Return [x, y] of the center of cell containing provided text 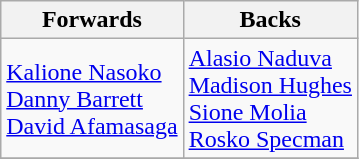
Kalione Nasoko Danny Barrett David Afamasaga [92, 98]
Alasio Naduva Madison Hughes Sione Molia Rosko Specman [270, 98]
Backs [270, 20]
Forwards [92, 20]
